Determine the [x, y] coordinate at the center of the cell enclosing the given text.  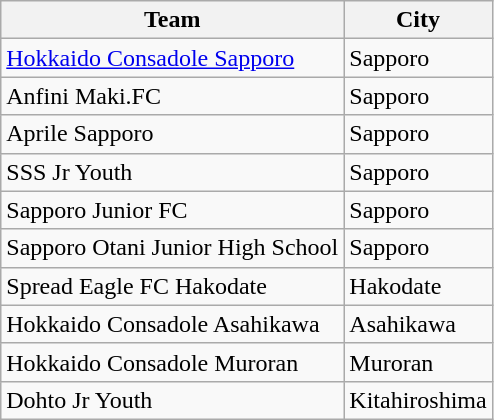
Asahikawa [418, 324]
Hakodate [418, 286]
Hokkaido Consadole Asahikawa [172, 324]
Anfini Maki.FC [172, 96]
Hokkaido Consadole Sapporo [172, 58]
Aprile Sapporo [172, 134]
Muroran [418, 362]
Sapporo Otani Junior High School [172, 248]
Sapporo Junior FC [172, 210]
Team [172, 20]
Hokkaido Consadole Muroran [172, 362]
Kitahiroshima [418, 400]
City [418, 20]
SSS Jr Youth [172, 172]
Dohto Jr Youth [172, 400]
Spread Eagle FC Hakodate [172, 286]
